Identify which cell holds the provided text, then report its [x, y] central coordinate. 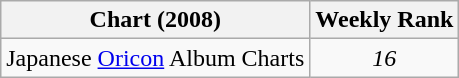
Weekly Rank [384, 20]
Chart (2008) [156, 20]
16 [384, 58]
Japanese Oricon Album Charts [156, 58]
